Extract the (x, y) coordinate from the center of the cell holding the provided text.  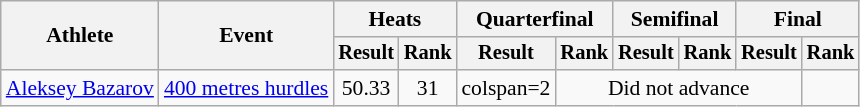
Final (798, 19)
Aleksey Bazarov (80, 88)
colspan=2 (506, 88)
Did not advance (678, 88)
400 metres hurdles (246, 88)
Event (246, 36)
Athlete (80, 36)
Quarterfinal (534, 19)
50.33 (366, 88)
Semifinal (674, 19)
Heats (394, 19)
31 (428, 88)
